Scan for the cell matching the given text and deliver its (x, y) coordinate at center. 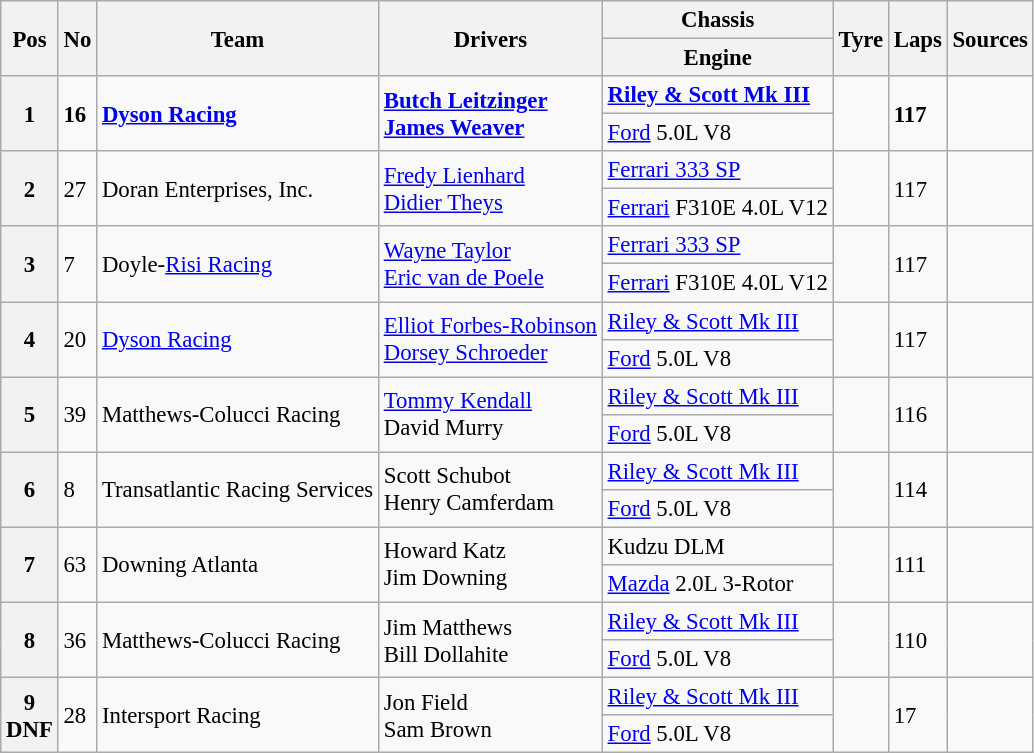
116 (918, 414)
Team (238, 38)
Tyre (860, 38)
Intersport Racing (238, 716)
Howard Katz Jim Downing (490, 564)
Elliot Forbes-Robinson Dorsey Schroeder (490, 340)
Chassis (718, 20)
20 (77, 340)
Laps (918, 38)
4 (30, 340)
1 (30, 114)
Wayne Taylor Eric van de Poele (490, 264)
Downing Atlanta (238, 564)
36 (77, 640)
Butch Leitzinger James Weaver (490, 114)
Engine (718, 58)
6 (30, 490)
Sources (990, 38)
5 (30, 414)
16 (77, 114)
2 (30, 188)
110 (918, 640)
No (77, 38)
Mazda 2.0L 3-Rotor (718, 584)
27 (77, 188)
Jim Matthews Bill Dollahite (490, 640)
Drivers (490, 38)
Kudzu DLM (718, 546)
Transatlantic Racing Services (238, 490)
114 (918, 490)
Pos (30, 38)
28 (77, 716)
Tommy Kendall David Murry (490, 414)
111 (918, 564)
17 (918, 716)
Jon Field Sam Brown (490, 716)
9DNF (30, 716)
Fredy Lienhard Didier Theys (490, 188)
Scott Schubot Henry Camferdam (490, 490)
Doyle-Risi Racing (238, 264)
39 (77, 414)
63 (77, 564)
Doran Enterprises, Inc. (238, 188)
3 (30, 264)
